Output the [x, y] coordinate of the center of the cell containing the given text.  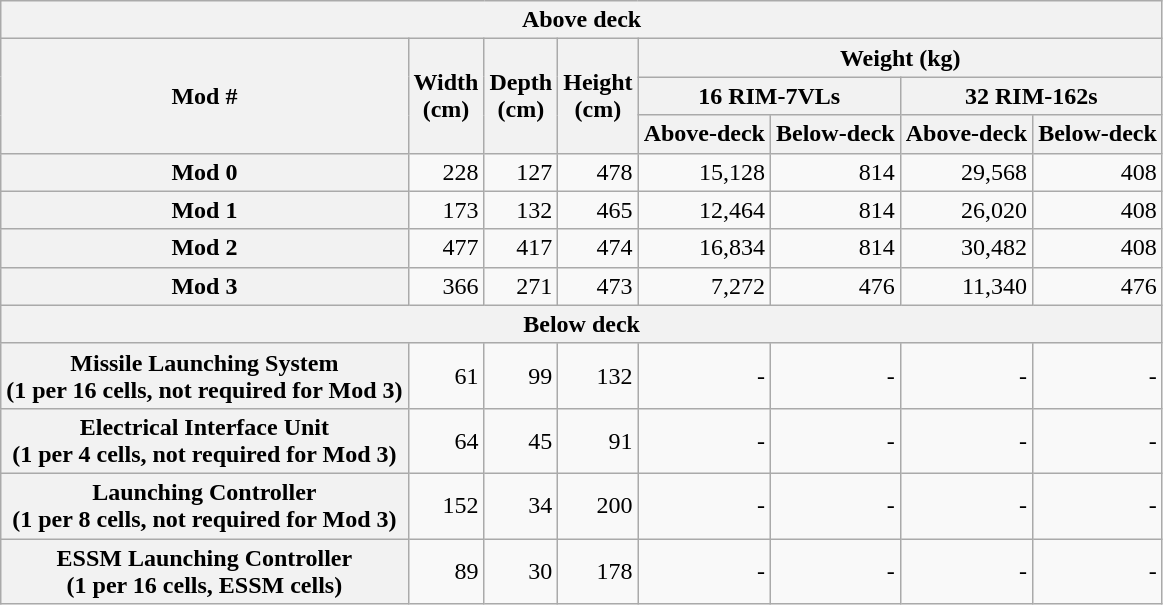
Launching Controller(1 per 8 cells, not required for Mod 3) [204, 506]
Height (cm) [598, 96]
417 [521, 248]
64 [446, 440]
Below deck [582, 324]
29,568 [966, 172]
Width (cm) [446, 96]
Mod # [204, 96]
Missile Launching System(1 per 16 cells, not required for Mod 3) [204, 376]
7,272 [704, 286]
99 [521, 376]
473 [598, 286]
178 [598, 570]
Mod 2 [204, 248]
45 [521, 440]
61 [446, 376]
11,340 [966, 286]
474 [598, 248]
478 [598, 172]
30 [521, 570]
200 [598, 506]
271 [521, 286]
152 [446, 506]
228 [446, 172]
Above deck [582, 20]
ESSM Launching Controller(1 per 16 cells, ESSM cells) [204, 570]
15,128 [704, 172]
Mod 1 [204, 210]
26,020 [966, 210]
16 RIM-7VLs [769, 96]
477 [446, 248]
Mod 3 [204, 286]
127 [521, 172]
366 [446, 286]
34 [521, 506]
Depth (cm) [521, 96]
Mod 0 [204, 172]
32 RIM-162s [1031, 96]
465 [598, 210]
30,482 [966, 248]
Electrical Interface Unit(1 per 4 cells, not required for Mod 3) [204, 440]
91 [598, 440]
12,464 [704, 210]
173 [446, 210]
16,834 [704, 248]
89 [446, 570]
Weight (kg) [900, 58]
